Return [X, Y] of the center of cell containing provided text 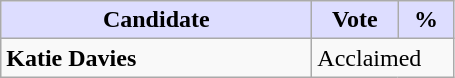
Candidate [156, 20]
Acclaimed [383, 58]
Katie Davies [156, 58]
% [426, 20]
Vote [355, 20]
